Capture the cell that displays the provided text and extract its [x, y] central coordinate. 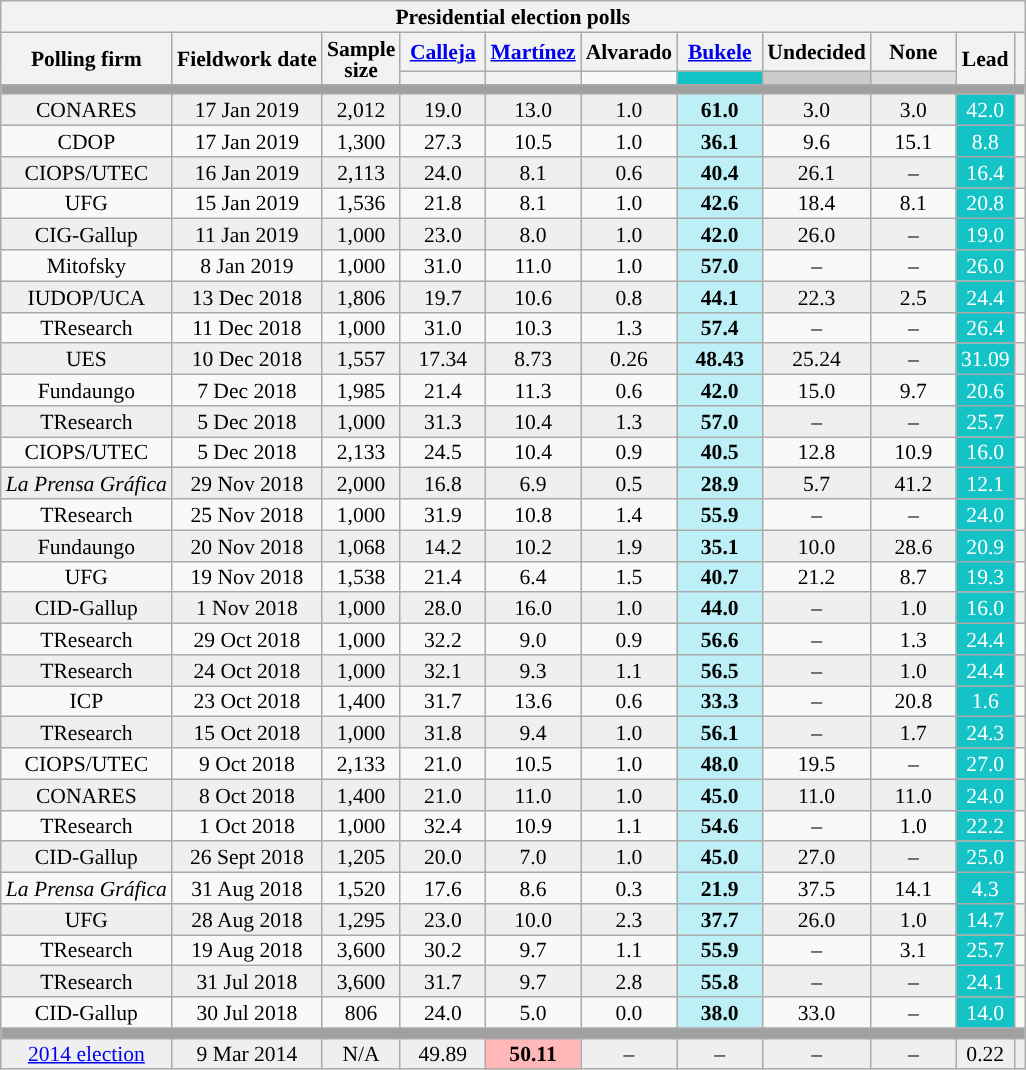
9 Mar 2014 [247, 1054]
48.43 [720, 360]
1.6 [986, 702]
1.5 [629, 576]
6.4 [532, 576]
9.0 [532, 640]
56.6 [720, 640]
48.0 [720, 764]
36.1 [720, 142]
CIG-Gallup [86, 234]
24.3 [986, 732]
0.22 [986, 1054]
Samplesize [361, 58]
0.0 [629, 1012]
ICP [86, 702]
2,113 [361, 172]
19.7 [442, 296]
5.0 [532, 1012]
9.6 [816, 142]
25.0 [986, 858]
2.5 [914, 296]
13.0 [532, 110]
12.8 [816, 452]
2,000 [361, 484]
9 Oct 2018 [247, 764]
8.73 [532, 360]
33.0 [816, 1012]
11 Jan 2019 [247, 234]
38.0 [720, 1012]
10.2 [532, 546]
18.4 [816, 204]
10.6 [532, 296]
31.3 [442, 422]
6.9 [532, 484]
11.3 [532, 390]
19 Nov 2018 [247, 576]
Calleja [442, 52]
61.0 [720, 110]
24 Oct 2018 [247, 670]
26.4 [986, 328]
40.7 [720, 576]
Bukele [720, 52]
21.2 [816, 576]
24.1 [986, 982]
22.2 [986, 826]
37.7 [720, 920]
44.0 [720, 608]
19.3 [986, 576]
57.4 [720, 328]
IUDOP/UCA [86, 296]
28 Aug 2018 [247, 920]
7.0 [532, 858]
21.9 [720, 888]
8 Oct 2018 [247, 794]
8.8 [986, 142]
None [914, 52]
15 Oct 2018 [247, 732]
20 Nov 2018 [247, 546]
26 Sept 2018 [247, 858]
33.3 [720, 702]
20.9 [986, 546]
25.24 [816, 360]
49.89 [442, 1054]
9.3 [532, 670]
10 Dec 2018 [247, 360]
1,557 [361, 360]
31.9 [442, 514]
31 Aug 2018 [247, 888]
1,536 [361, 204]
32.4 [442, 826]
CDOP [86, 142]
28.6 [914, 546]
1.9 [629, 546]
19.5 [816, 764]
1 Nov 2018 [247, 608]
8 Jan 2019 [247, 266]
1 Oct 2018 [247, 826]
32.2 [442, 640]
11 Dec 2018 [247, 328]
9.4 [532, 732]
42.6 [720, 204]
0.26 [629, 360]
0.5 [629, 484]
1.4 [629, 514]
1,538 [361, 576]
20.0 [442, 858]
1,806 [361, 296]
15 Jan 2019 [247, 204]
28.9 [720, 484]
24.5 [442, 452]
8.6 [532, 888]
16 Jan 2019 [247, 172]
16.4 [986, 172]
29 Oct 2018 [247, 640]
54.6 [720, 826]
0.8 [629, 296]
27.3 [442, 142]
31 Jul 2018 [247, 982]
28.0 [442, 608]
806 [361, 1012]
3.1 [914, 950]
20.6 [986, 390]
1,205 [361, 858]
1,520 [361, 888]
31.09 [986, 360]
0.3 [629, 888]
2014 election [86, 1054]
32.1 [442, 670]
21.8 [442, 204]
14.7 [986, 920]
10.8 [532, 514]
56.5 [720, 670]
40.5 [720, 452]
8.0 [532, 234]
19 Aug 2018 [247, 950]
UES [86, 360]
Lead [986, 58]
Mitofsky [86, 266]
15.0 [816, 390]
Martínez [532, 52]
26.1 [816, 172]
31.8 [442, 732]
16.8 [442, 484]
14.2 [442, 546]
1,985 [361, 390]
29 Nov 2018 [247, 484]
13 Dec 2018 [247, 296]
17.6 [442, 888]
30.2 [442, 950]
1,068 [361, 546]
37.5 [816, 888]
15.1 [914, 142]
1,300 [361, 142]
5.7 [816, 484]
2,012 [361, 110]
44.1 [720, 296]
4.3 [986, 888]
12.1 [986, 484]
10.3 [532, 328]
35.1 [720, 546]
40.4 [720, 172]
8.7 [914, 576]
30 Jul 2018 [247, 1012]
41.2 [914, 484]
Undecided [816, 52]
N/A [361, 1054]
1,295 [361, 920]
17.34 [442, 360]
23 Oct 2018 [247, 702]
14.1 [914, 888]
2.3 [629, 920]
Fieldwork date [247, 58]
2.8 [629, 982]
22.3 [816, 296]
Alvarado [629, 52]
14.0 [986, 1012]
Polling firm [86, 58]
56.1 [720, 732]
25 Nov 2018 [247, 514]
Presidential election polls [513, 16]
1.7 [914, 732]
13.6 [532, 702]
7 Dec 2018 [247, 390]
50.11 [532, 1054]
55.8 [720, 982]
